Provide the (x, y) coordinate of the cell's center where the given text is located.  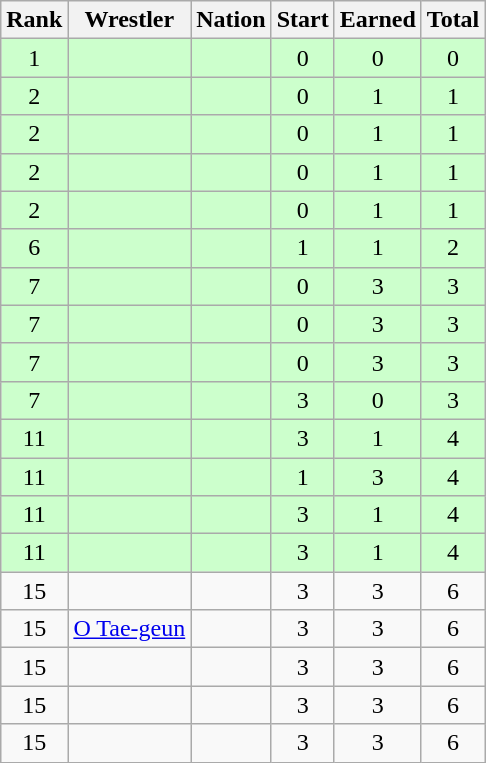
Wrestler (130, 20)
Nation (231, 20)
Rank (34, 20)
Total (453, 20)
O Tae-geun (130, 629)
Earned (378, 20)
Start (302, 20)
